Output the (X, Y) coordinate of the center of the cell containing the given text.  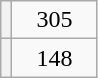
305 (55, 20)
148 (55, 58)
